Return [X, Y] of the center of cell containing provided text 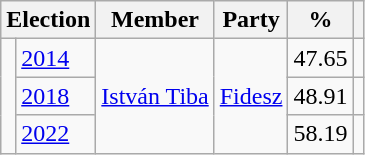
% [320, 20]
Election [48, 20]
Member [155, 20]
István Tiba [155, 96]
58.19 [320, 134]
48.91 [320, 96]
2022 [56, 134]
Fidesz [251, 96]
2014 [56, 58]
47.65 [320, 58]
Party [251, 20]
2018 [56, 96]
